Scan for the cell matching the given text and deliver its [x, y] coordinate at center. 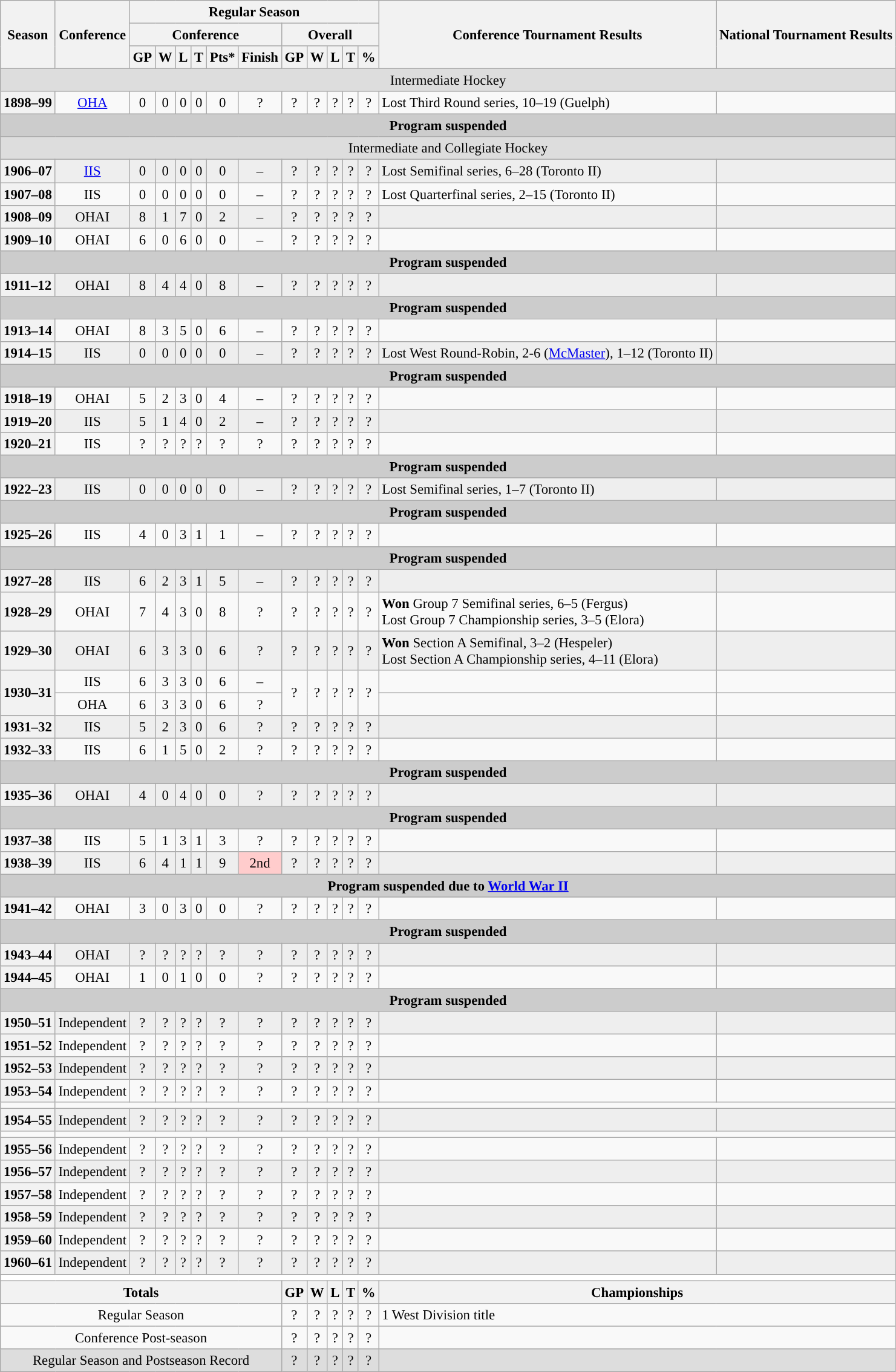
Lost Semifinal series, 1–7 (Toronto II) [548, 489]
1908–09 [28, 217]
1918–19 [28, 399]
1930–31 [28, 693]
1913–14 [28, 330]
1931–32 [28, 727]
1914–15 [28, 353]
Championships [638, 1292]
1911–12 [28, 285]
1941–42 [28, 909]
Won Section A Semifinal, 3–2 (Hespeler)Lost Section A Championship series, 4–11 (Elora) [548, 651]
Lost West Round-Robin, 2-6 (McMaster), 1–12 (Toronto II) [548, 353]
1954–55 [28, 1120]
Pts* [222, 57]
1944–45 [28, 977]
1957–58 [28, 1195]
1956–57 [28, 1172]
1959–60 [28, 1240]
Intermediate Hockey [448, 80]
Conference Post-season [141, 1338]
1955–56 [28, 1149]
1938–39 [28, 863]
Program suspended due to World War II [448, 886]
1960–61 [28, 1263]
1932–33 [28, 750]
1937–38 [28, 841]
1953–54 [28, 1091]
1922–23 [28, 489]
9 [222, 863]
1958–59 [28, 1217]
1909–10 [28, 240]
1929–30 [28, 651]
Won Group 7 Semifinal series, 6–5 (Fergus)Lost Group 7 Championship series, 3–5 (Elora) [548, 611]
1928–29 [28, 611]
1927–28 [28, 581]
National Tournament Results [806, 35]
2nd [260, 863]
1951–52 [28, 1045]
1950–51 [28, 1022]
Intermediate and Collegiate Hockey [448, 148]
1919–20 [28, 422]
1906–07 [28, 171]
Totals [141, 1292]
Season [28, 35]
Finish [260, 57]
1907–08 [28, 194]
1920–21 [28, 444]
Regular Season and Postseason Record [141, 1361]
1 West Division title [638, 1315]
Overall [330, 35]
1952–53 [28, 1068]
1935–36 [28, 795]
Conference Tournament Results [548, 35]
Lost Quarterfinal series, 2–15 (Toronto II) [548, 194]
Lost Semifinal series, 6–28 (Toronto II) [548, 171]
1943–44 [28, 955]
1898–99 [28, 103]
Lost Third Round series, 10–19 (Guelph) [548, 103]
1925–26 [28, 535]
